Detect which cell encompasses the target text, then output its [x, y] center coordinate. 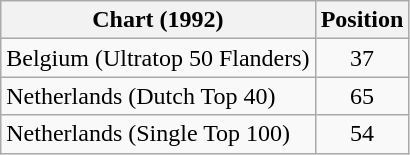
54 [362, 134]
Netherlands (Single Top 100) [158, 134]
Chart (1992) [158, 20]
Belgium (Ultratop 50 Flanders) [158, 58]
Position [362, 20]
65 [362, 96]
37 [362, 58]
Netherlands (Dutch Top 40) [158, 96]
